Identify which cell holds the provided text, then report its [x, y] central coordinate. 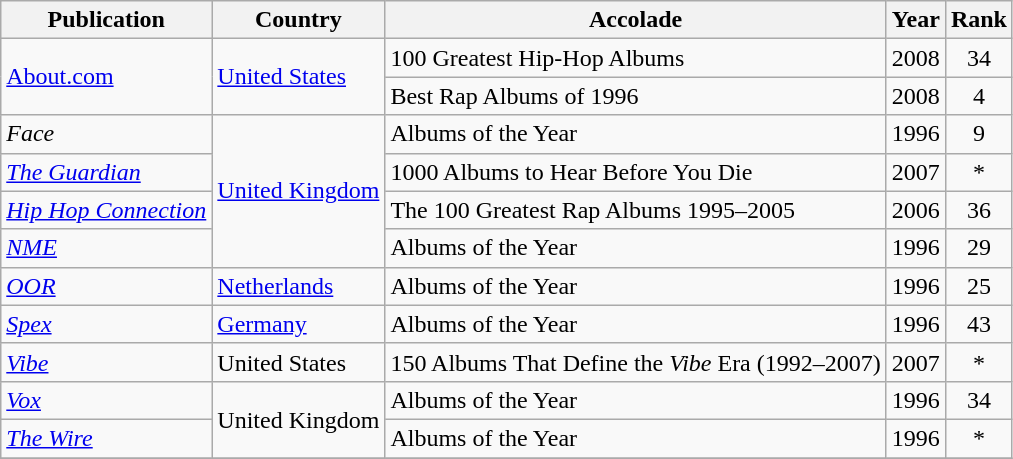
OOR [106, 286]
Accolade [636, 20]
Best Rap Albums of 1996 [636, 96]
Vox [106, 400]
Hip Hop Connection [106, 210]
About.com [106, 77]
Rank [978, 20]
Germany [298, 324]
43 [978, 324]
4 [978, 96]
100 Greatest Hip-Hop Albums [636, 58]
Netherlands [298, 286]
1000 Albums to Hear Before You Die [636, 172]
Vibe [106, 362]
29 [978, 248]
2006 [916, 210]
Face [106, 134]
Spex [106, 324]
The 100 Greatest Rap Albums 1995–2005 [636, 210]
The Wire [106, 438]
The Guardian [106, 172]
NME [106, 248]
9 [978, 134]
Year [916, 20]
150 Albums That Define the Vibe Era (1992–2007) [636, 362]
36 [978, 210]
Country [298, 20]
25 [978, 286]
Publication [106, 20]
